Scan for the cell matching the given text and deliver its (x, y) coordinate at center. 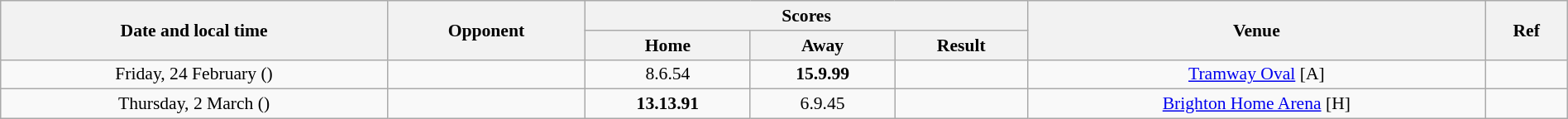
Scores (806, 16)
6.9.45 (822, 104)
Brighton Home Arena [H] (1257, 104)
Away (822, 45)
Venue (1257, 30)
15.9.99 (822, 74)
8.6.54 (667, 74)
13.13.91 (667, 104)
Thursday, 2 March () (194, 104)
Friday, 24 February () (194, 74)
Tramway Oval [A] (1257, 74)
Ref (1527, 30)
Result (961, 45)
Home (667, 45)
Date and local time (194, 30)
Opponent (486, 30)
